Extract the [x, y] coordinate from the center of the cell holding the provided text.  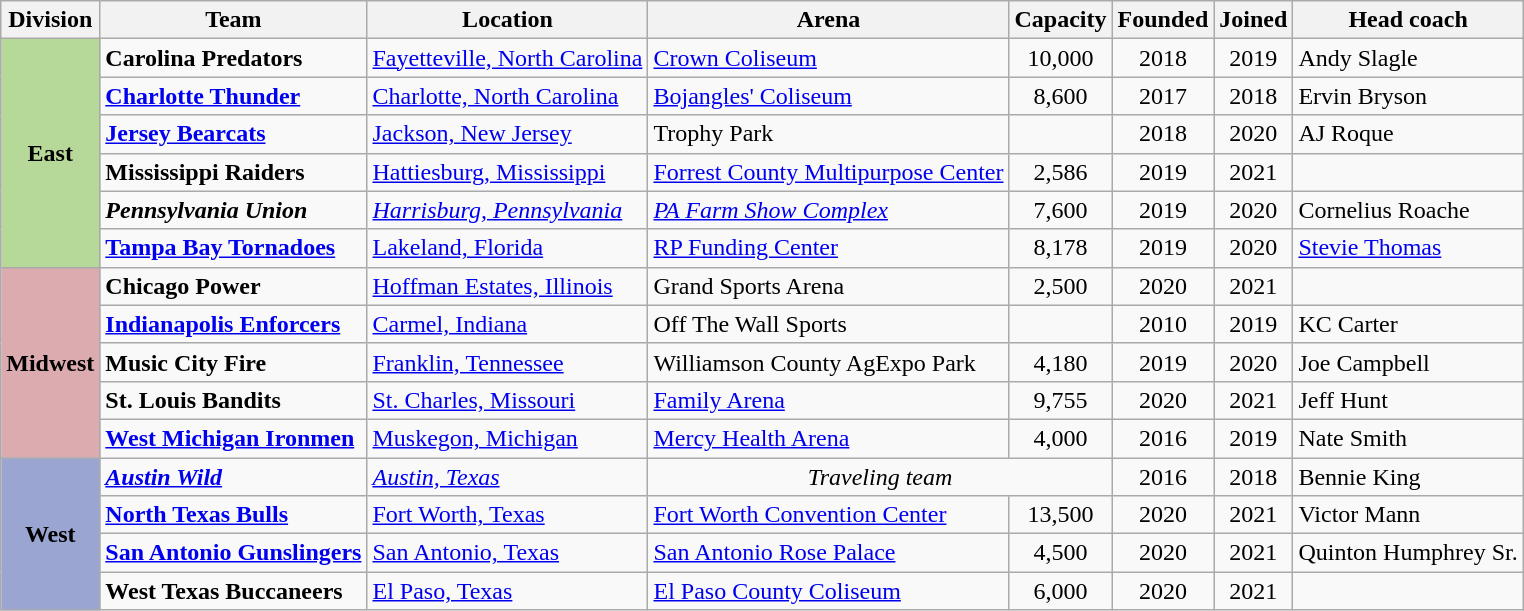
Harrisburg, Pennsylvania [508, 210]
Pennsylvania Union [234, 210]
Crown Coliseum [828, 58]
Hattiesburg, Mississippi [508, 172]
4,500 [1060, 553]
San Antonio Gunslingers [234, 553]
Traveling team [880, 477]
Chicago Power [234, 286]
2,500 [1060, 286]
Franklin, Tennessee [508, 362]
4,180 [1060, 362]
Fort Worth, Texas [508, 515]
Joined [1254, 20]
7,600 [1060, 210]
Midwest [50, 362]
Jeff Hunt [1408, 400]
St. Louis Bandits [234, 400]
Team [234, 20]
North Texas Bulls [234, 515]
East [50, 153]
AJ Roque [1408, 134]
Joe Campbell [1408, 362]
Family Arena [828, 400]
Off The Wall Sports [828, 324]
Carmel, Indiana [508, 324]
Austin Wild [234, 477]
Head coach [1408, 20]
Austin, Texas [508, 477]
RP Funding Center [828, 248]
Andy Slagle [1408, 58]
Location [508, 20]
8,178 [1060, 248]
Division [50, 20]
San Antonio Rose Palace [828, 553]
San Antonio, Texas [508, 553]
Mercy Health Arena [828, 438]
2010 [1163, 324]
West [50, 534]
PA Farm Show Complex [828, 210]
Grand Sports Arena [828, 286]
Fayetteville, North Carolina [508, 58]
Arena [828, 20]
2017 [1163, 96]
10,000 [1060, 58]
8,600 [1060, 96]
Carolina Predators [234, 58]
4,000 [1060, 438]
Nate Smith [1408, 438]
9,755 [1060, 400]
Music City Fire [234, 362]
West Texas Buccaneers [234, 591]
KC Carter [1408, 324]
13,500 [1060, 515]
Trophy Park [828, 134]
Forrest County Multipurpose Center [828, 172]
El Paso, Texas [508, 591]
Tampa Bay Tornadoes [234, 248]
Muskegon, Michigan [508, 438]
Mississippi Raiders [234, 172]
6,000 [1060, 591]
Lakeland, Florida [508, 248]
2,586 [1060, 172]
West Michigan Ironmen [234, 438]
St. Charles, Missouri [508, 400]
Jersey Bearcats [234, 134]
Fort Worth Convention Center [828, 515]
Charlotte Thunder [234, 96]
Charlotte, North Carolina [508, 96]
Hoffman Estates, Illinois [508, 286]
Bojangles' Coliseum [828, 96]
El Paso County Coliseum [828, 591]
Capacity [1060, 20]
Ervin Bryson [1408, 96]
Victor Mann [1408, 515]
Jackson, New Jersey [508, 134]
Quinton Humphrey Sr. [1408, 553]
Williamson County AgExpo Park [828, 362]
Cornelius Roache [1408, 210]
Indianapolis Enforcers [234, 324]
Founded [1163, 20]
Stevie Thomas [1408, 248]
Bennie King [1408, 477]
